Return (x, y) of the center of cell containing provided text 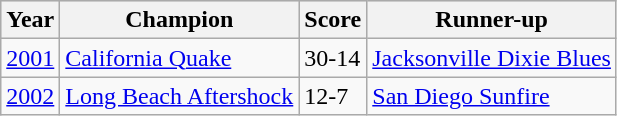
Year (30, 20)
San Diego Sunfire (492, 96)
2002 (30, 96)
California Quake (180, 58)
Jacksonville Dixie Blues (492, 58)
Long Beach Aftershock (180, 96)
Runner-up (492, 20)
2001 (30, 58)
Champion (180, 20)
30-14 (333, 58)
12-7 (333, 96)
Score (333, 20)
